From the cell containing the given text, extract its center point as (x, y) coordinate. 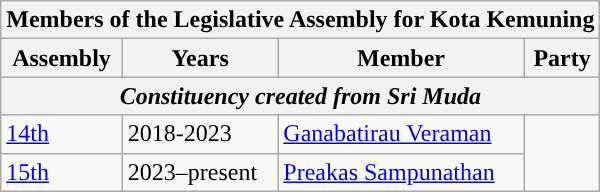
Party (562, 58)
Constituency created from Sri Muda (300, 96)
Years (200, 58)
Assembly (62, 58)
2018-2023 (200, 134)
Ganabatirau Veraman (401, 134)
15th (62, 172)
Members of the Legislative Assembly for Kota Kemuning (300, 20)
Preakas Sampunathan (401, 172)
Member (401, 58)
2023–present (200, 172)
14th (62, 134)
